Pinpoint the cell where the given text exists, returning its [X, Y] midpoint coordinate. 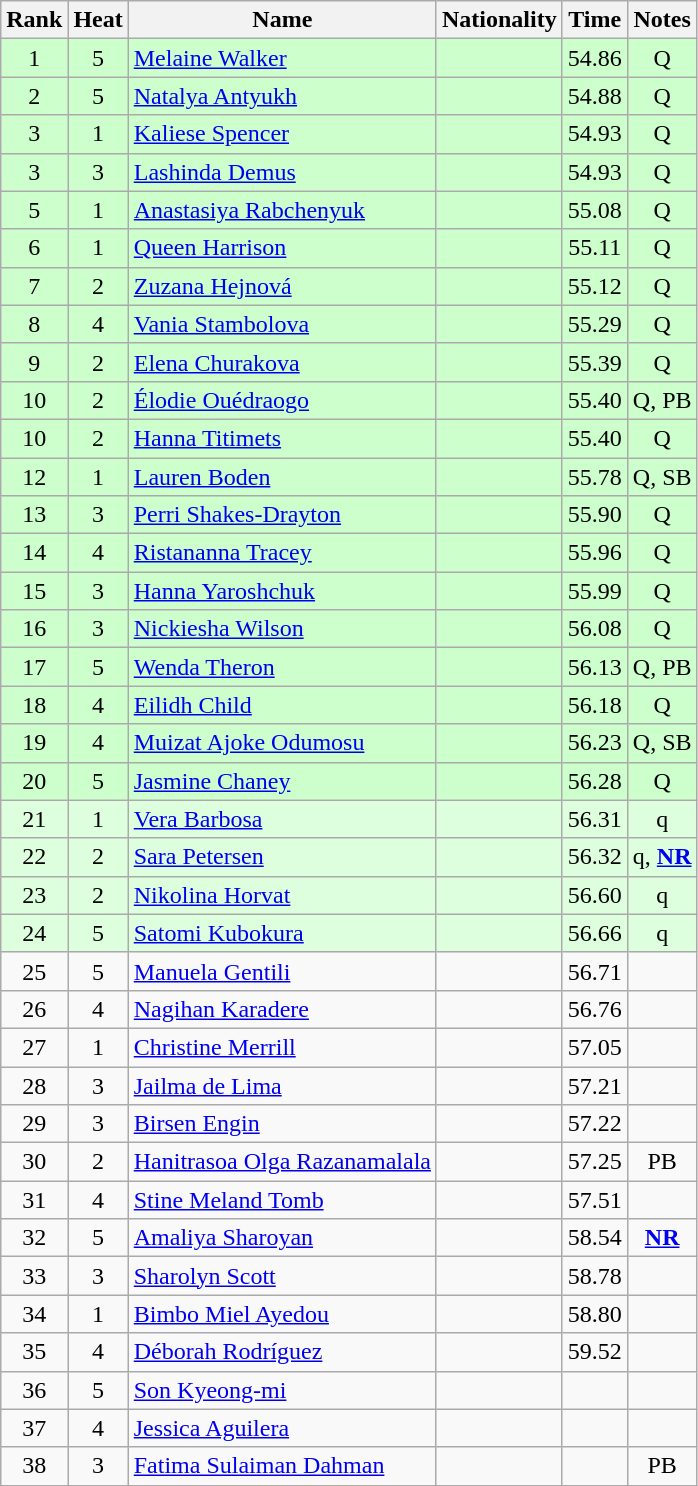
55.99 [594, 591]
56.18 [594, 705]
Time [594, 20]
55.90 [594, 515]
Vera Barbosa [282, 819]
19 [34, 743]
Perri Shakes-Drayton [282, 515]
24 [34, 933]
56.28 [594, 781]
Lauren Boden [282, 477]
13 [34, 515]
Nagihan Karadere [282, 1009]
Christine Merrill [282, 1047]
Jasmine Chaney [282, 781]
56.66 [594, 933]
Nationality [499, 20]
31 [34, 1200]
54.86 [594, 58]
57.25 [594, 1162]
55.96 [594, 553]
55.29 [594, 324]
Kaliese Spencer [282, 134]
57.51 [594, 1200]
55.78 [594, 477]
Name [282, 20]
59.52 [594, 1352]
35 [34, 1352]
Zuzana Hejnová [282, 286]
Queen Harrison [282, 248]
54.88 [594, 96]
7 [34, 286]
56.08 [594, 629]
9 [34, 362]
58.78 [594, 1276]
29 [34, 1124]
Muizat Ajoke Odumosu [282, 743]
6 [34, 248]
56.76 [594, 1009]
Stine Meland Tomb [282, 1200]
33 [34, 1276]
56.71 [594, 971]
Hanitrasoa Olga Razanamalala [282, 1162]
55.11 [594, 248]
34 [34, 1314]
Wenda Theron [282, 667]
25 [34, 971]
Lashinda Demus [282, 172]
Vania Stambolova [282, 324]
32 [34, 1238]
36 [34, 1390]
Déborah Rodríguez [282, 1352]
57.05 [594, 1047]
17 [34, 667]
55.39 [594, 362]
Nickiesha Wilson [282, 629]
Eilidh Child [282, 705]
22 [34, 857]
Anastasiya Rabchenyuk [282, 210]
18 [34, 705]
Amaliya Sharoyan [282, 1238]
14 [34, 553]
56.13 [594, 667]
NR [662, 1238]
Nikolina Horvat [282, 895]
Satomi Kubokura [282, 933]
26 [34, 1009]
12 [34, 477]
23 [34, 895]
Rank [34, 20]
55.08 [594, 210]
Bimbo Miel Ayedou [282, 1314]
Manuela Gentili [282, 971]
37 [34, 1428]
Élodie Ouédraogo [282, 400]
56.32 [594, 857]
q, NR [662, 857]
57.22 [594, 1124]
27 [34, 1047]
Hanna Yaroshchuk [282, 591]
Elena Churakova [282, 362]
56.23 [594, 743]
58.80 [594, 1314]
20 [34, 781]
Notes [662, 20]
Sara Petersen [282, 857]
Jessica Aguilera [282, 1428]
Fatima Sulaiman Dahman [282, 1466]
Birsen Engin [282, 1124]
30 [34, 1162]
55.12 [594, 286]
Son Kyeong-mi [282, 1390]
16 [34, 629]
Hanna Titimets [282, 438]
57.21 [594, 1085]
58.54 [594, 1238]
8 [34, 324]
Jailma de Lima [282, 1085]
21 [34, 819]
Sharolyn Scott [282, 1276]
56.60 [594, 895]
28 [34, 1085]
38 [34, 1466]
56.31 [594, 819]
Melaine Walker [282, 58]
Ristananna Tracey [282, 553]
Natalya Antyukh [282, 96]
Heat [98, 20]
15 [34, 591]
